Scan for the cell matching the given text and deliver its [X, Y] coordinate at center. 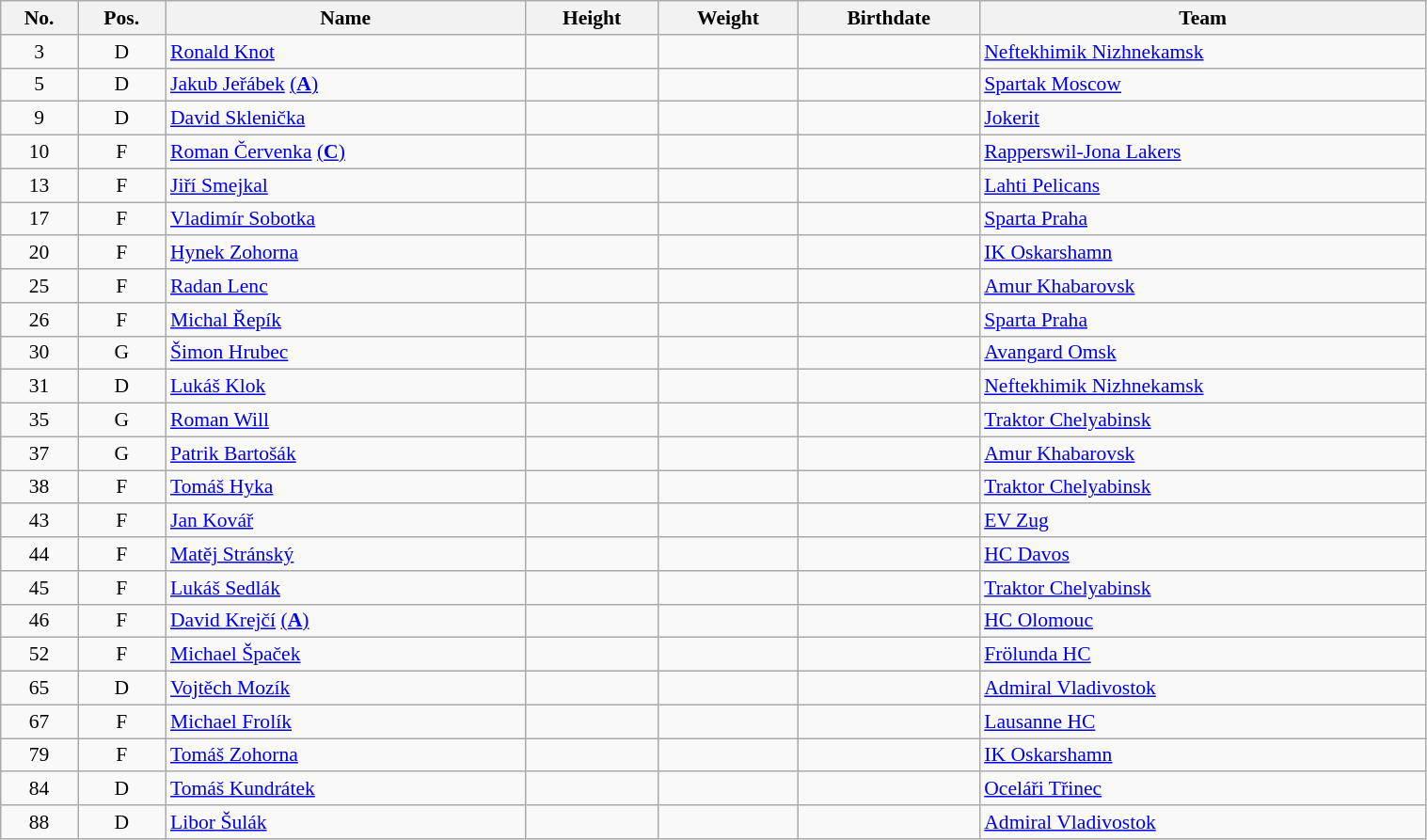
Vojtěch Mozík [345, 689]
Jakub Jeřábek (A) [345, 85]
37 [40, 453]
17 [40, 219]
Vladimír Sobotka [345, 219]
Team [1202, 18]
David Krejčí (A) [345, 621]
35 [40, 420]
Avangard Omsk [1202, 353]
5 [40, 85]
HC Olomouc [1202, 621]
Michal Řepík [345, 320]
Oceláři Třinec [1202, 789]
44 [40, 554]
79 [40, 755]
3 [40, 52]
52 [40, 655]
Weight [728, 18]
David Sklenička [345, 119]
45 [40, 588]
Tomáš Kundrátek [345, 789]
Hynek Zohorna [345, 253]
38 [40, 487]
Radan Lenc [345, 286]
88 [40, 822]
EV Zug [1202, 521]
Pos. [120, 18]
Rapperswil-Jona Lakers [1202, 152]
Šimon Hrubec [345, 353]
13 [40, 185]
Matěj Stránský [345, 554]
26 [40, 320]
HC Davos [1202, 554]
Spartak Moscow [1202, 85]
Birthdate [888, 18]
Lukáš Sedlák [345, 588]
Roman Will [345, 420]
Ronald Knot [345, 52]
Frölunda HC [1202, 655]
Lahti Pelicans [1202, 185]
Jan Kovář [345, 521]
43 [40, 521]
Name [345, 18]
Tomáš Zohorna [345, 755]
Roman Červenka (C) [345, 152]
30 [40, 353]
Lukáš Klok [345, 387]
67 [40, 721]
65 [40, 689]
20 [40, 253]
Jokerit [1202, 119]
Michael Frolík [345, 721]
No. [40, 18]
Height [591, 18]
9 [40, 119]
10 [40, 152]
25 [40, 286]
46 [40, 621]
Libor Šulák [345, 822]
Tomáš Hyka [345, 487]
Patrik Bartošák [345, 453]
84 [40, 789]
Lausanne HC [1202, 721]
Jiří Smejkal [345, 185]
31 [40, 387]
Michael Špaček [345, 655]
